Return (x, y) of the center of cell containing provided text 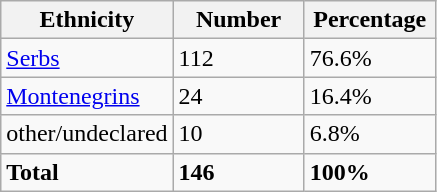
Ethnicity (87, 20)
Percentage (370, 20)
Number (238, 20)
112 (238, 58)
76.6% (370, 58)
16.4% (370, 96)
24 (238, 96)
146 (238, 172)
other/undeclared (87, 134)
Montenegrins (87, 96)
Total (87, 172)
10 (238, 134)
Serbs (87, 58)
6.8% (370, 134)
100% (370, 172)
